Search for the cell housing the specified text and yield its (x, y) center coordinate. 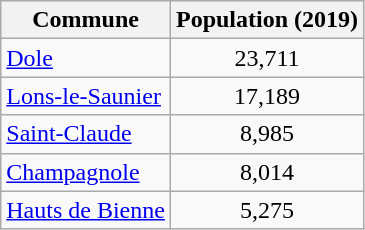
Champagnole (86, 172)
23,711 (266, 58)
Hauts de Bienne (86, 210)
Saint-Claude (86, 134)
8,014 (266, 172)
17,189 (266, 96)
Commune (86, 20)
8,985 (266, 134)
Population (2019) (266, 20)
Lons-le-Saunier (86, 96)
5,275 (266, 210)
Dole (86, 58)
